Detect which cell encompasses the target text, then output its [X, Y] center coordinate. 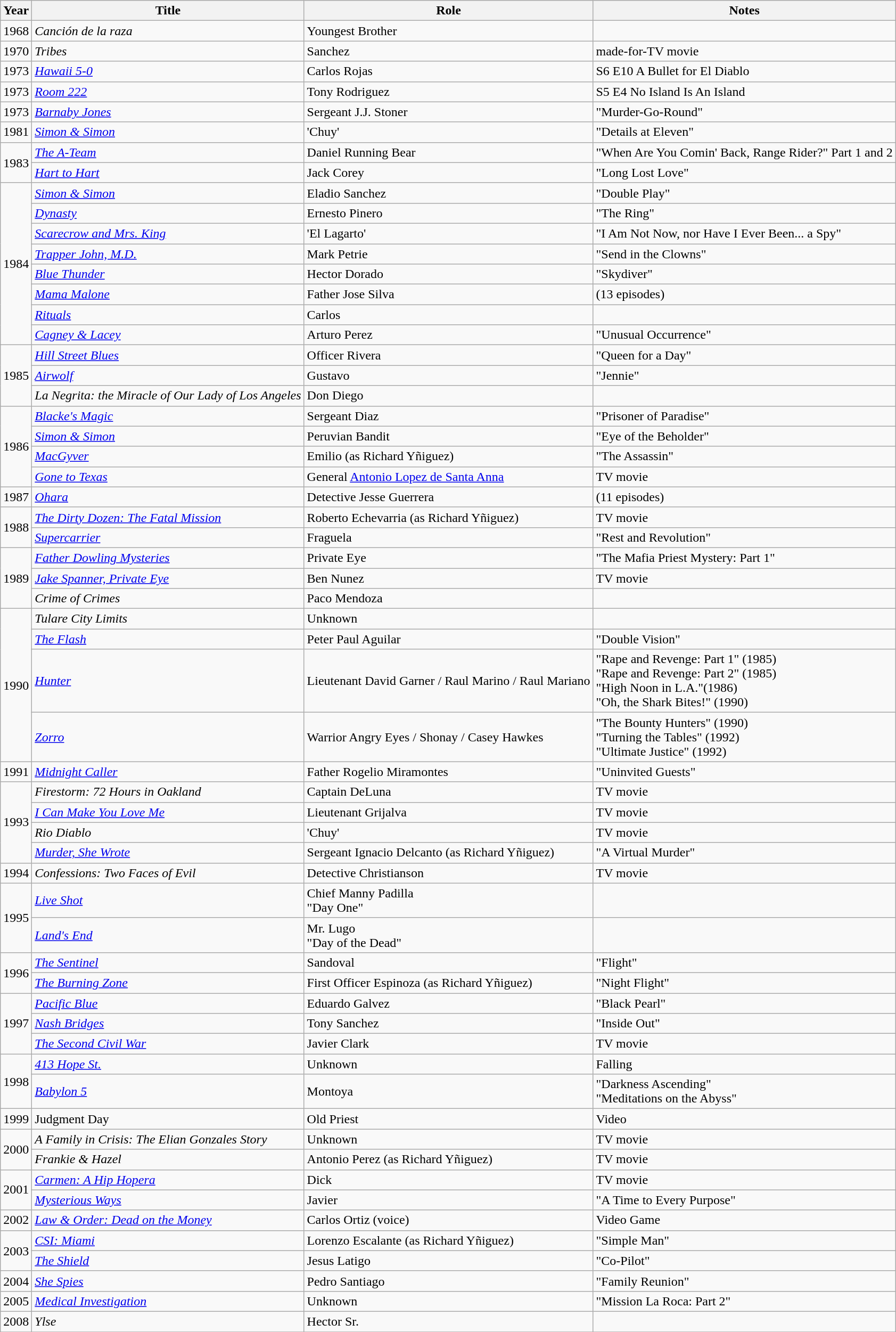
"Inside Out" [744, 1024]
1991 [16, 772]
"Unusual Occurrence" [744, 335]
Role [448, 11]
Sergeant J.J. Stoner [448, 112]
Confessions: Two Faces of Evil [168, 873]
"Jennie" [744, 375]
1968 [16, 31]
"When Are You Comin' Back, Range Rider?" Part 1 and 2 [744, 152]
1988 [16, 527]
Blue Thunder [168, 274]
Captain DeLuna [448, 792]
made-for-TV movie [744, 51]
"Mission La Roca: Part 2" [744, 1301]
Gone to Texas [168, 477]
2001 [16, 1190]
1983 [16, 162]
Carlos [448, 315]
Frankie & Hazel [168, 1159]
'El Lagarto' [448, 233]
Sanchez [448, 51]
Trapper John, M.D. [168, 254]
Antonio Perez (as Richard Yñiguez) [448, 1159]
"Co-Pilot" [744, 1261]
Youngest Brother [448, 31]
1984 [16, 264]
CSI: Miami [168, 1240]
Old Priest [448, 1119]
The Burning Zone [168, 983]
Eladio Sanchez [448, 193]
Airwolf [168, 375]
She Spies [168, 1281]
Nash Bridges [168, 1024]
1994 [16, 873]
Tribes [168, 51]
1987 [16, 497]
1993 [16, 822]
(11 episodes) [744, 497]
Midnight Caller [168, 772]
Warrior Angry Eyes / Shonay / Casey Hawkes [448, 737]
Hill Street Blues [168, 355]
Medical Investigation [168, 1301]
2008 [16, 1321]
Carmen: A Hip Hopera [168, 1180]
Falling [744, 1064]
Montoya [448, 1092]
The Shield [168, 1261]
Lieutenant David Garner / Raul Marino / Raul Mariano [448, 681]
"Family Reunion" [744, 1281]
The Flash [168, 639]
Barnaby Jones [168, 112]
General Antonio Lopez de Santa Anna [448, 477]
MacGyver [168, 456]
Rituals [168, 315]
Hart to Hart [168, 173]
The Sentinel [168, 962]
Supercarrier [168, 537]
Rio Diablo [168, 832]
Room 222 [168, 92]
"The Ring" [744, 213]
2003 [16, 1251]
Private Eye [448, 558]
"The Assassin" [744, 456]
Title [168, 11]
2004 [16, 1281]
Detective Jesse Guerrera [448, 497]
Carlos Ortiz (voice) [448, 1220]
Ohara [168, 497]
"The Bounty Hunters" (1990)"Turning the Tables" (1992)"Ultimate Justice" (1992) [744, 737]
Judgment Day [168, 1119]
"I Am Not Now, nor Have I Ever Been... a Spy" [744, 233]
1995 [16, 918]
First Officer Espinoza (as Richard Yñiguez) [448, 983]
Live Shot [168, 900]
"Details at Eleven" [744, 132]
Arturo Perez [448, 335]
Sergeant Diaz [448, 416]
"Rape and Revenge: Part 1" (1985)"Rape and Revenge: Part 2" (1985)"High Noon in L.A."(1986)"Oh, the Shark Bites!" (1990) [744, 681]
"Rest and Revolution" [744, 537]
"A Time to Every Purpose" [744, 1200]
"Simple Man" [744, 1240]
S6 E10 A Bullet for El Diablo [744, 71]
(13 episodes) [744, 295]
2002 [16, 1220]
"Eye of the Beholder" [744, 436]
Crime of Crimes [168, 599]
"Uninvited Guests" [744, 772]
Tony Sanchez [448, 1024]
"Night Flight" [744, 983]
Jesus Latigo [448, 1261]
Carlos Rojas [448, 71]
Sergeant Ignacio Delcanto (as Richard Yñiguez) [448, 853]
S5 E4 No Island Is An Island [744, 92]
Father Dowling Mysteries [168, 558]
Officer Rivera [448, 355]
The Second Civil War [168, 1044]
Babylon 5 [168, 1092]
"Send in the Clowns" [744, 254]
"The Mafia Priest Mystery: Part 1" [744, 558]
Fraguela [448, 537]
Blacke's Magic [168, 416]
Pedro Santiago [448, 1281]
"Double Vision" [744, 639]
Ben Nunez [448, 578]
Roberto Echevarria (as Richard Yñiguez) [448, 517]
1970 [16, 51]
2005 [16, 1301]
Ernesto Pinero [448, 213]
A Family in Crisis: The Elian Gonzales Story [168, 1139]
La Negrita: the Miracle of Our Lady of Los Angeles [168, 396]
Father Jose Silva [448, 295]
1999 [16, 1119]
"Queen for a Day" [744, 355]
"Flight" [744, 962]
"Skydiver" [744, 274]
Hunter [168, 681]
Sandoval [448, 962]
Jack Corey [448, 173]
"Prisoner of Paradise" [744, 416]
Murder, She Wrote [168, 853]
Chief Manny Padilla"Day One" [448, 900]
I Can Make You Love Me [168, 812]
Canción de la raza [168, 31]
Year [16, 11]
Mysterious Ways [168, 1200]
"Black Pearl" [744, 1003]
Dynasty [168, 213]
1998 [16, 1081]
Ylse [168, 1321]
Paco Mendoza [448, 599]
1981 [16, 132]
Daniel Running Bear [448, 152]
Emilio (as Richard Yñiguez) [448, 456]
1996 [16, 973]
Mr. Lugo"Day of the Dead" [448, 935]
"Long Lost Love" [744, 173]
Father Rogelio Miramontes [448, 772]
1989 [16, 578]
Tony Rodriguez [448, 92]
Lieutenant Grijalva [448, 812]
Hawaii 5-0 [168, 71]
Mark Petrie [448, 254]
Pacific Blue [168, 1003]
1990 [16, 685]
Law & Order: Dead on the Money [168, 1220]
Peruvian Bandit [448, 436]
"A Virtual Murder" [744, 853]
1986 [16, 446]
Firestorm: 72 Hours in Oakland [168, 792]
Javier [448, 1200]
413 Hope St. [168, 1064]
Zorro [168, 737]
"Darkness Ascending""Meditations on the Abyss" [744, 1092]
The A-Team [168, 152]
Peter Paul Aguilar [448, 639]
"Double Play" [744, 193]
2000 [16, 1149]
Hector Sr. [448, 1321]
Scarecrow and Mrs. King [168, 233]
1985 [16, 375]
Mama Malone [168, 295]
Dick [448, 1180]
Jake Spanner, Private Eye [168, 578]
"Murder-Go-Round" [744, 112]
Video [744, 1119]
Cagney & Lacey [168, 335]
Eduardo Galvez [448, 1003]
Land's End [168, 935]
Gustavo [448, 375]
1997 [16, 1023]
Lorenzo Escalante (as Richard Yñiguez) [448, 1240]
Don Diego [448, 396]
Hector Dorado [448, 274]
Detective Christianson [448, 873]
Tulare City Limits [168, 619]
Notes [744, 11]
Video Game [744, 1220]
Javier Clark [448, 1044]
The Dirty Dozen: The Fatal Mission [168, 517]
